For the text-containing cell, return its midpoint in (x, y) coordinate format. 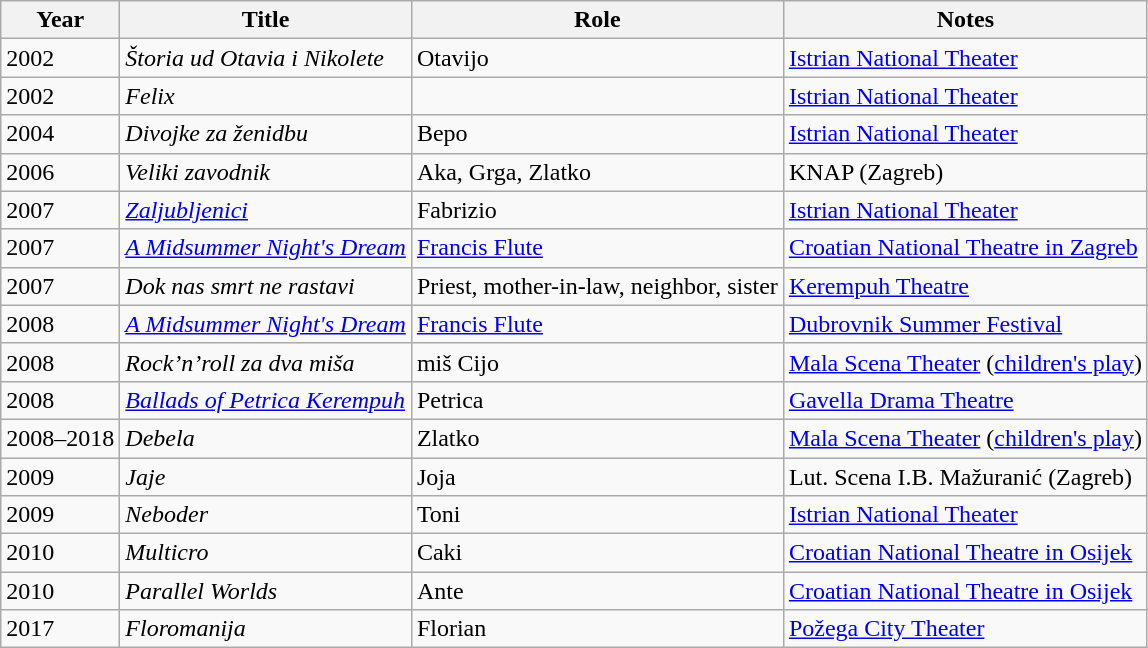
Priest, mother-in-law, neighbor, sister (597, 286)
2006 (60, 172)
Florian (597, 629)
Ballads of Petrica Kerempuh (266, 400)
Caki (597, 553)
KNAP (Zagreb) (965, 172)
Kerempuh Theatre (965, 286)
Petrica (597, 400)
Role (597, 20)
Floromanija (266, 629)
Dok nas smrt ne rastavi (266, 286)
Title (266, 20)
2017 (60, 629)
Ante (597, 591)
Notes (965, 20)
2004 (60, 134)
Year (60, 20)
Štoria ud Otavia i Nikolete (266, 58)
2008–2018 (60, 438)
Požega City Theater (965, 629)
Divojke za ženidbu (266, 134)
Toni (597, 515)
Gavella Drama Theatre (965, 400)
Multicro (266, 553)
Parallel Worlds (266, 591)
Aka, Grga, Zlatko (597, 172)
Neboder (266, 515)
Joja (597, 477)
Fabrizio (597, 210)
miš Cijo (597, 362)
Otavijo (597, 58)
Zlatko (597, 438)
Veliki zavodnik (266, 172)
Bepo (597, 134)
Croatian National Theatre in Zagreb (965, 248)
Lut. Scena I.B. Mažuranić (Zagreb) (965, 477)
Debela (266, 438)
Dubrovnik Summer Festival (965, 324)
Zaljubljenici (266, 210)
Jaje (266, 477)
Felix (266, 96)
Rock’n’roll za dva miša (266, 362)
